Pinpoint the cell where the given text exists, returning its (X, Y) midpoint coordinate. 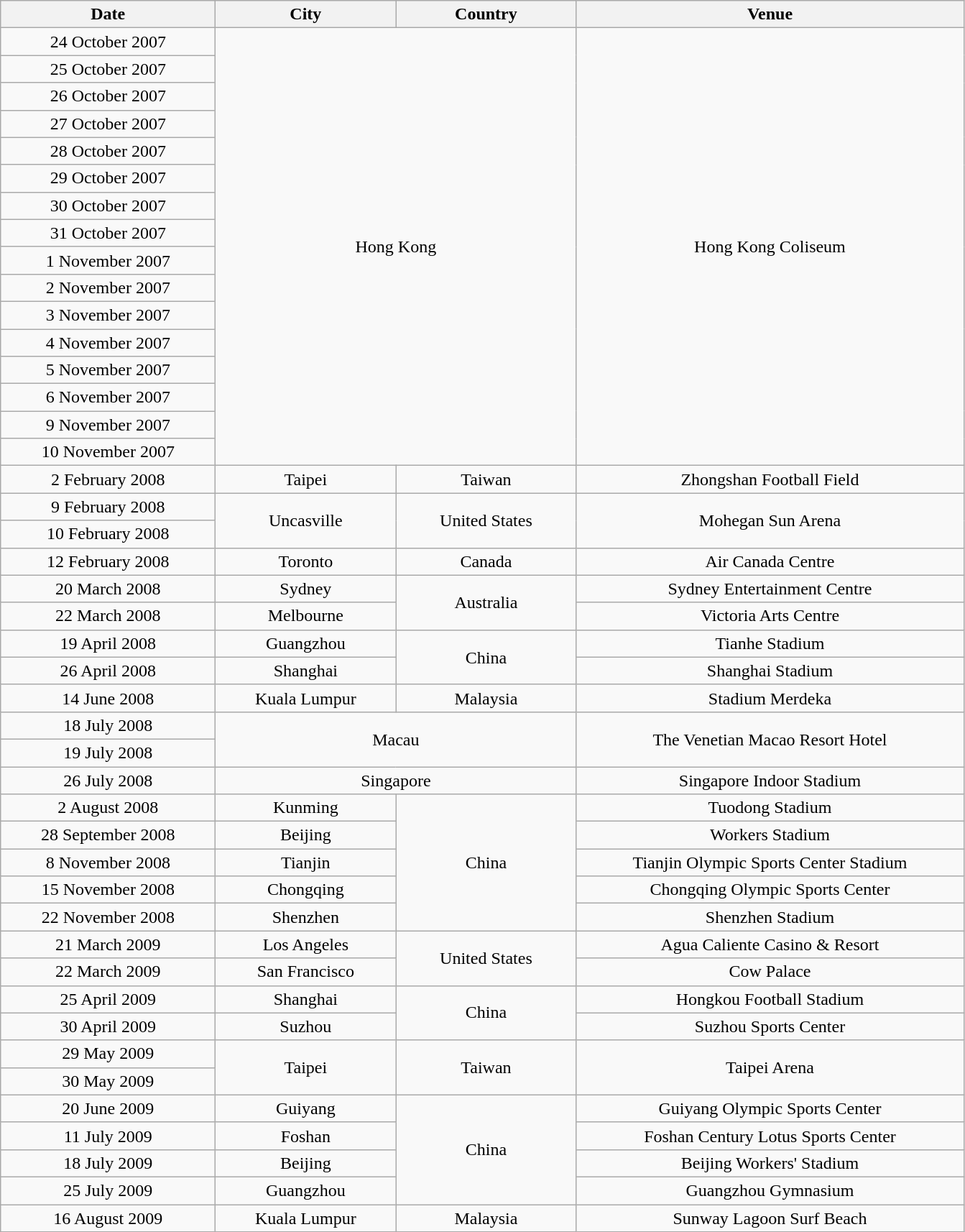
1 November 2007 (108, 260)
Toronto (306, 561)
Foshan (306, 1136)
28 September 2008 (108, 835)
22 March 2008 (108, 616)
27 October 2007 (108, 124)
16 August 2009 (108, 1218)
Victoria Arts Centre (770, 616)
31 October 2007 (108, 233)
11 July 2009 (108, 1136)
6 November 2007 (108, 397)
2 February 2008 (108, 479)
Shenzhen (306, 917)
Shenzhen Stadium (770, 917)
9 November 2007 (108, 425)
5 November 2007 (108, 370)
18 July 2008 (108, 725)
22 November 2008 (108, 917)
20 June 2009 (108, 1108)
29 October 2007 (108, 178)
8 November 2008 (108, 863)
Suzhou (306, 1026)
Zhongshan Football Field (770, 479)
19 July 2008 (108, 753)
26 October 2007 (108, 96)
25 October 2007 (108, 69)
26 July 2008 (108, 780)
Singapore (396, 780)
Australia (486, 602)
22 March 2009 (108, 972)
15 November 2008 (108, 890)
Canada (486, 561)
Hong Kong (396, 247)
Shanghai Stadium (770, 671)
30 April 2009 (108, 1026)
Melbourne (306, 616)
Sydney (306, 589)
Foshan Century Lotus Sports Center (770, 1136)
Taipei Arena (770, 1067)
Hongkou Football Stadium (770, 999)
26 April 2008 (108, 671)
19 April 2008 (108, 643)
Cow Palace (770, 972)
10 November 2007 (108, 452)
Sydney Entertainment Centre (770, 589)
20 March 2008 (108, 589)
30 May 2009 (108, 1081)
Uncasville (306, 520)
Beijing Workers' Stadium (770, 1163)
Chongqing (306, 890)
4 November 2007 (108, 343)
29 May 2009 (108, 1054)
24 October 2007 (108, 42)
San Francisco (306, 972)
30 October 2007 (108, 206)
9 February 2008 (108, 507)
Guiyang (306, 1108)
Date (108, 14)
Kunming (306, 808)
25 July 2009 (108, 1190)
Workers Stadium (770, 835)
Air Canada Centre (770, 561)
Tianjin (306, 863)
Suzhou Sports Center (770, 1026)
Hong Kong Coliseum (770, 247)
25 April 2009 (108, 999)
10 February 2008 (108, 534)
Tianhe Stadium (770, 643)
Sunway Lagoon Surf Beach (770, 1218)
Chongqing Olympic Sports Center (770, 890)
City (306, 14)
Singapore Indoor Stadium (770, 780)
Macau (396, 739)
Guangzhou Gymnasium (770, 1190)
Tianjin Olympic Sports Center Stadium (770, 863)
18 July 2009 (108, 1163)
28 October 2007 (108, 151)
Country (486, 14)
Venue (770, 14)
21 March 2009 (108, 944)
2 August 2008 (108, 808)
Mohegan Sun Arena (770, 520)
Los Angeles (306, 944)
Tuodong Stadium (770, 808)
Agua Caliente Casino & Resort (770, 944)
Guiyang Olympic Sports Center (770, 1108)
2 November 2007 (108, 288)
Stadium Merdeka (770, 698)
The Venetian Macao Resort Hotel (770, 739)
12 February 2008 (108, 561)
3 November 2007 (108, 315)
14 June 2008 (108, 698)
